For the text-containing cell, return its midpoint in [X, Y] coordinate format. 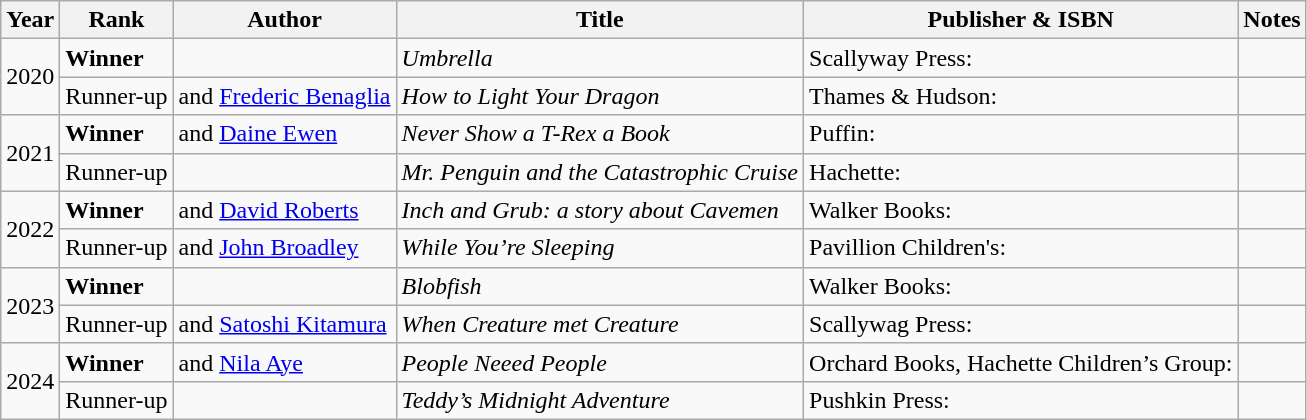
and John Broadley [284, 248]
Pushkin Press: [1021, 400]
When Creature met Creature [600, 324]
While You’re Sleeping [600, 248]
Orchard Books, Hachette Children’s Group: [1021, 362]
Scallyway Press: [1021, 58]
Never Show a T-Rex a Book [600, 134]
2021 [30, 153]
Notes [1272, 20]
Scallywag Press: [1021, 324]
and Nila Aye [284, 362]
and David Roberts [284, 210]
People Neeed People [600, 362]
Pavillion Children's: [1021, 248]
Mr. Penguin and the Catastrophic Cruise [600, 172]
Thames & Hudson: [1021, 96]
2024 [30, 381]
2022 [30, 229]
Publisher & ISBN [1021, 20]
and Daine Ewen [284, 134]
2023 [30, 305]
Hachette: [1021, 172]
Teddy’s Midnight Adventure [600, 400]
Blobfish [600, 286]
Title [600, 20]
Rank [116, 20]
How to Light Your Dragon [600, 96]
Puffin: [1021, 134]
Umbrella [600, 58]
Year [30, 20]
and Frederic Benaglia [284, 96]
Author [284, 20]
Inch and Grub: a story about Cavemen [600, 210]
2020 [30, 77]
and Satoshi Kitamura [284, 324]
